Find where the given text appears and provide that cell's center as (x, y) coordinate. 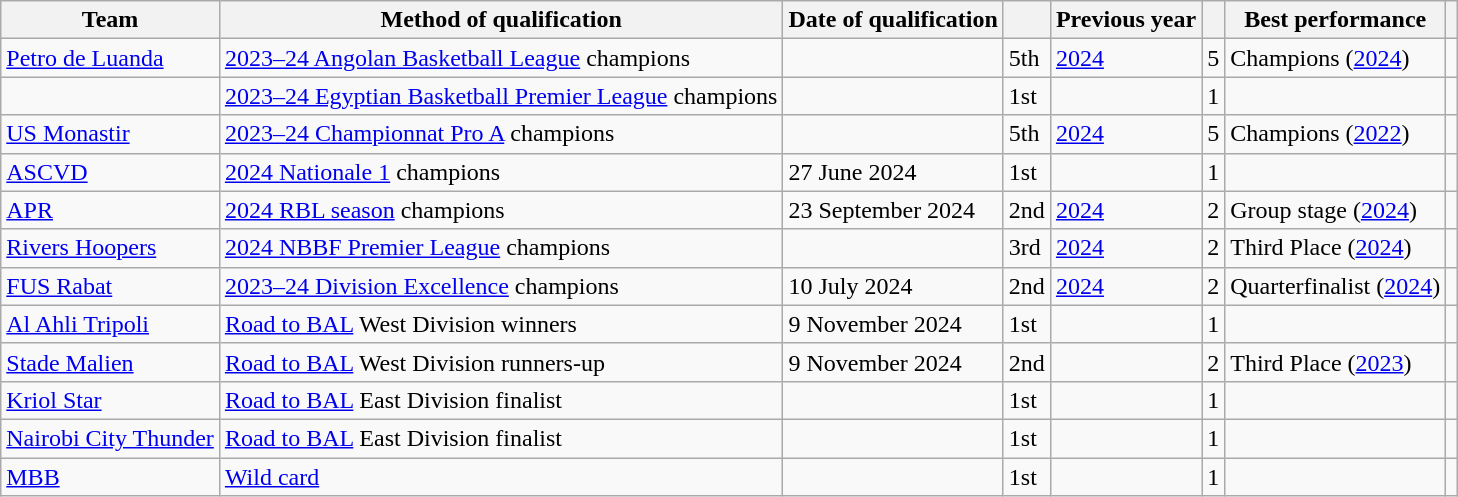
Rivers Hoopers (110, 248)
Previous year (1126, 20)
Team (110, 20)
Road to BAL West Division runners-up (501, 362)
FUS Rabat (110, 286)
Quarterfinalist (2024) (1336, 286)
Date of qualification (893, 20)
10 July 2024 (893, 286)
Best performance (1336, 20)
Group stage (2024) (1336, 210)
23 September 2024 (893, 210)
Champions (2024) (1336, 58)
2024 Nationale 1 champions (501, 172)
2023–24 Angolan Basketball League champions (501, 58)
2023–24 Championnat Pro A champions (501, 134)
Method of qualification (501, 20)
27 June 2024 (893, 172)
2024 RBL season champions (501, 210)
Stade Malien (110, 362)
2023–24 Division Excellence champions (501, 286)
Third Place (2023) (1336, 362)
2024 NBBF Premier League champions (501, 248)
Champions (2022) (1336, 134)
Wild card (501, 477)
Al Ahli Tripoli (110, 324)
Third Place (2024) (1336, 248)
MBB (110, 477)
APR (110, 210)
Nairobi City Thunder (110, 438)
2023–24 Egyptian Basketball Premier League champions (501, 96)
US Monastir (110, 134)
ASCVD (110, 172)
Kriol Star (110, 400)
3rd (1026, 248)
Road to BAL West Division winners (501, 324)
Petro de Luanda (110, 58)
